Find where the given text appears and provide that cell's center as [x, y] coordinate. 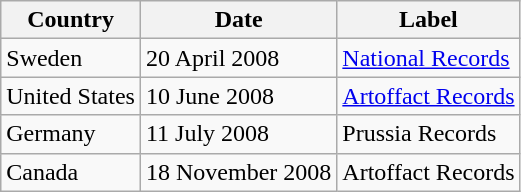
Prussia Records [428, 134]
Germany [71, 134]
11 July 2008 [238, 134]
Label [428, 20]
Canada [71, 172]
10 June 2008 [238, 96]
Sweden [71, 58]
National Records [428, 58]
18 November 2008 [238, 172]
United States [71, 96]
Country [71, 20]
20 April 2008 [238, 58]
Date [238, 20]
